Provide the (X, Y) coordinate of the cell's center where the given text is located.  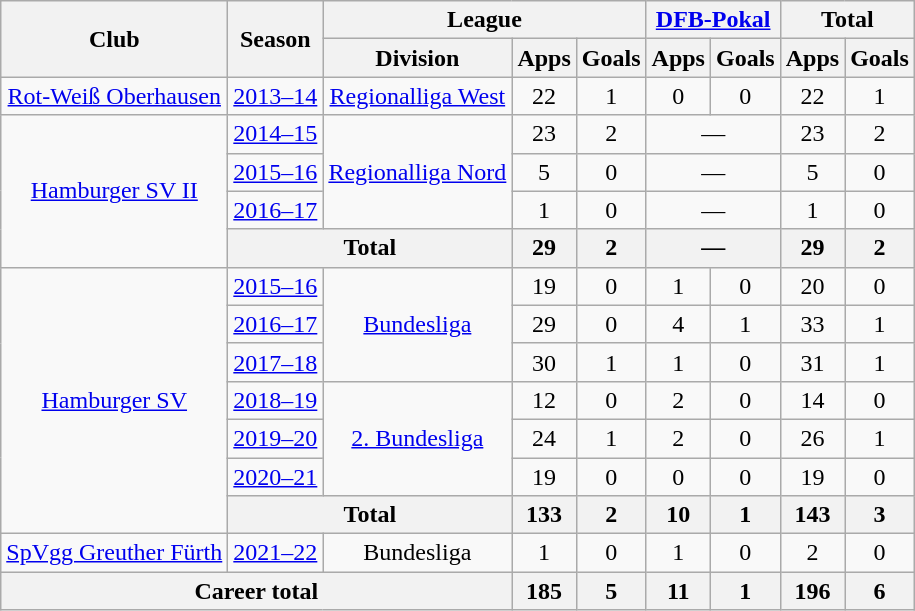
196 (812, 591)
DFB-Pokal (713, 20)
Career total (256, 591)
4 (678, 324)
2019–20 (276, 438)
24 (544, 438)
SpVgg Greuther Fürth (114, 553)
Hamburger SV II (114, 191)
33 (812, 324)
10 (678, 515)
185 (544, 591)
Regionalliga Nord (418, 172)
14 (812, 400)
30 (544, 362)
133 (544, 515)
26 (812, 438)
2021–22 (276, 553)
2013–14 (276, 96)
31 (812, 362)
Club (114, 39)
Season (276, 39)
Rot-Weiß Oberhausen (114, 96)
2018–19 (276, 400)
League (484, 20)
Regionalliga West (418, 96)
20 (812, 286)
Division (418, 58)
Hamburger SV (114, 400)
2020–21 (276, 477)
11 (678, 591)
6 (880, 591)
12 (544, 400)
2017–18 (276, 362)
2014–15 (276, 134)
143 (812, 515)
3 (880, 515)
2. Bundesliga (418, 438)
